For the text-containing cell, return its midpoint in [X, Y] coordinate format. 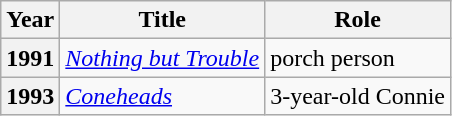
Year [30, 20]
Coneheads [162, 96]
1991 [30, 58]
Title [162, 20]
Nothing but Trouble [162, 58]
porch person [358, 58]
Role [358, 20]
3-year-old Connie [358, 96]
1993 [30, 96]
